Capture the cell that displays the provided text and extract its (X, Y) central coordinate. 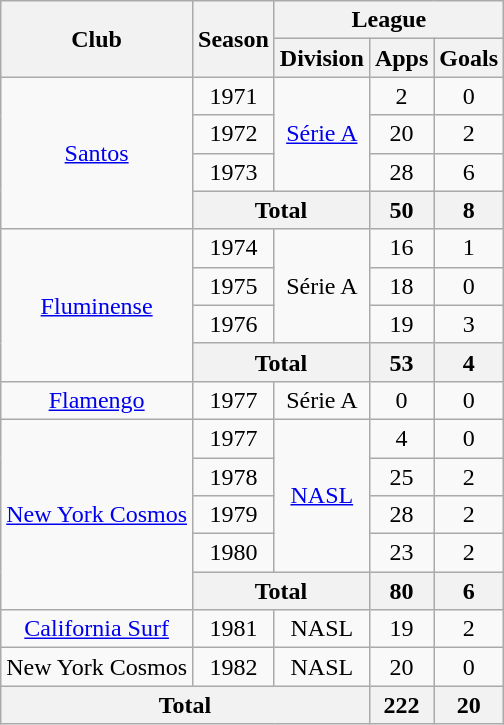
1971 (234, 96)
23 (401, 553)
18 (401, 286)
3 (469, 324)
Division (322, 58)
Season (234, 39)
25 (401, 477)
1975 (234, 286)
Fluminense (97, 305)
1973 (234, 172)
1979 (234, 515)
Goals (469, 58)
222 (401, 705)
1976 (234, 324)
1978 (234, 477)
1 (469, 248)
California Surf (97, 629)
1981 (234, 629)
8 (469, 210)
50 (401, 210)
1972 (234, 134)
1980 (234, 553)
16 (401, 248)
Apps (401, 58)
League (388, 20)
80 (401, 591)
1974 (234, 248)
Club (97, 39)
53 (401, 362)
Santos (97, 153)
Flamengo (97, 400)
1982 (234, 667)
